Detect which cell encompasses the target text, then output its [x, y] center coordinate. 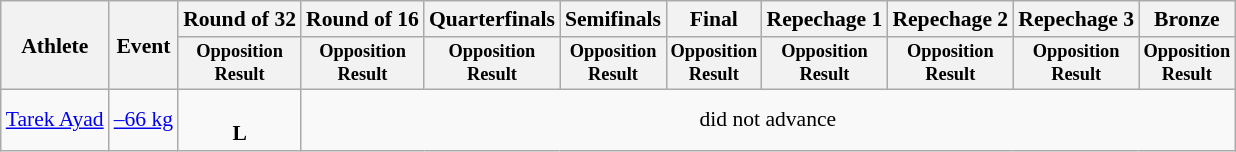
–66 kg [144, 120]
L [240, 120]
Round of 16 [362, 19]
Final [714, 19]
Bronze [1187, 19]
did not advance [768, 120]
Round of 32 [240, 19]
Semifinals [613, 19]
Repechage 1 [825, 19]
Athlete [55, 45]
Quarterfinals [492, 19]
Repechage 3 [1076, 19]
Event [144, 45]
Repechage 2 [950, 19]
Tarek Ayad [55, 120]
